Scan for the cell matching the given text and deliver its (x, y) coordinate at center. 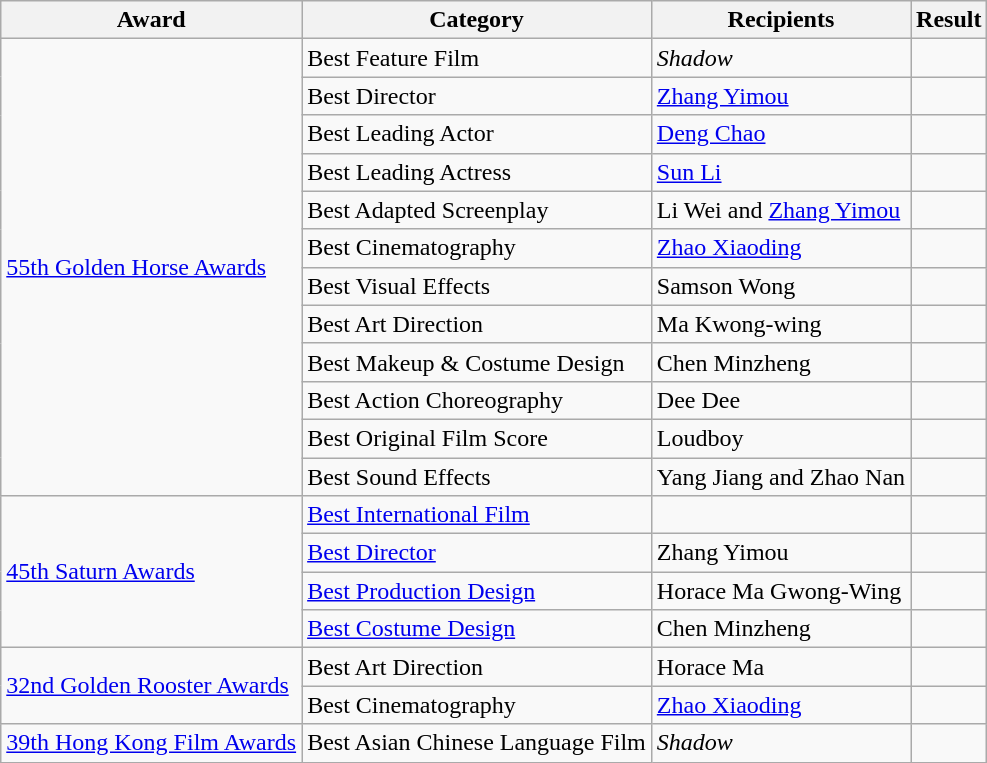
32nd Golden Rooster Awards (152, 686)
Best International Film (477, 515)
Best Original Film Score (477, 438)
Samson Wong (780, 286)
Best Leading Actress (477, 172)
Result (949, 20)
Horace Ma Gwong-Wing (780, 591)
Best Asian Chinese Language Film (477, 743)
Loudboy (780, 438)
Best Visual Effects (477, 286)
Sun Li (780, 172)
Li Wei and Zhang Yimou (780, 210)
Best Production Design (477, 591)
Ma Kwong-wing (780, 324)
Best Adapted Screenplay (477, 210)
Best Costume Design (477, 629)
Deng Chao (780, 134)
Category (477, 20)
55th Golden Horse Awards (152, 268)
Yang Jiang and Zhao Nan (780, 477)
Dee Dee (780, 400)
Best Makeup & Costume Design (477, 362)
Best Feature Film (477, 58)
Award (152, 20)
Recipients (780, 20)
45th Saturn Awards (152, 572)
Horace Ma (780, 667)
Best Leading Actor (477, 134)
39th Hong Kong Film Awards (152, 743)
Best Sound Effects (477, 477)
Best Action Choreography (477, 400)
